Determine the [x, y] coordinate at the center of the cell enclosing the given text.  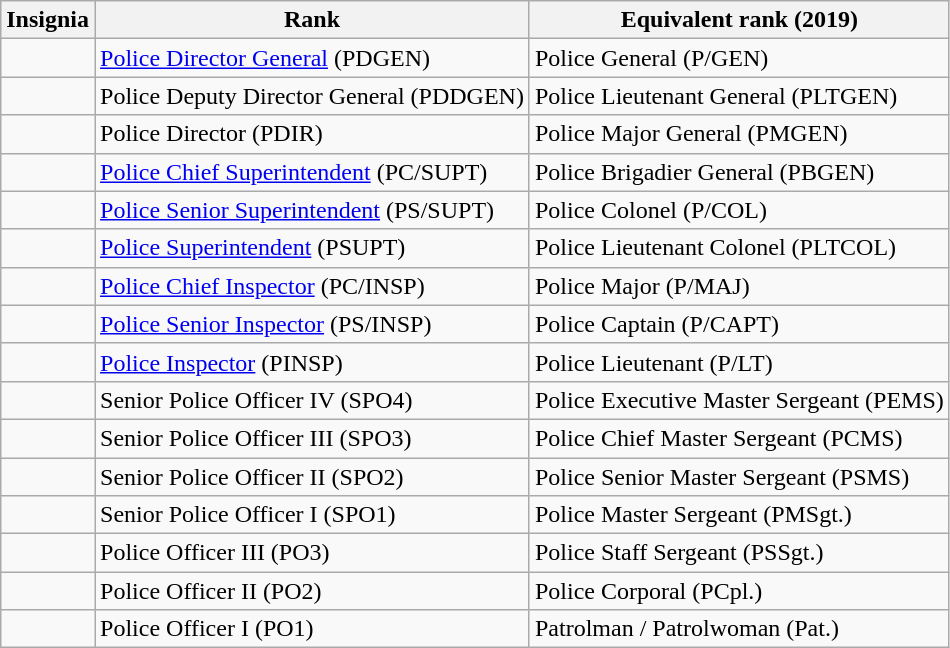
Police Executive Master Sergeant (PEMS) [739, 400]
Senior Police Officer I (SPO1) [312, 515]
Patrolman / Patrolwoman (Pat.) [739, 629]
Police Chief Superintendent (PC/SUPT) [312, 172]
Police Corporal (PCpl.) [739, 591]
Police Senior Master Sergeant (PSMS) [739, 477]
Police Chief Inspector (PC/INSP) [312, 286]
Police Superintendent (PSUPT) [312, 248]
Police Lieutenant (P/LT) [739, 362]
Police Senior Superintendent (PS/SUPT) [312, 210]
Senior Police Officer IV (SPO4) [312, 400]
Police Staff Sergeant (PSSgt.) [739, 553]
Police Major General (PMGEN) [739, 134]
Police Lieutenant General (PLTGEN) [739, 96]
Police Director General (PDGEN) [312, 58]
Senior Police Officer III (SPO3) [312, 438]
Police Colonel (P/COL) [739, 210]
Insignia [48, 20]
Police Inspector (PINSP) [312, 362]
Police Lieutenant Colonel (PLTCOL) [739, 248]
Police Officer II (PO2) [312, 591]
Police Officer I (PO1) [312, 629]
Police Master Sergeant (PMSgt.) [739, 515]
Police Senior Inspector (PS/INSP) [312, 324]
Rank [312, 20]
Police Director (PDIR) [312, 134]
Senior Police Officer II (SPO2) [312, 477]
Police Captain (P/CAPT) [739, 324]
Police General (P/GEN) [739, 58]
Police Brigadier General (PBGEN) [739, 172]
Police Chief Master Sergeant (PCMS) [739, 438]
Police Major (P/MAJ) [739, 286]
Equivalent rank (2019) [739, 20]
Police Officer III (PO3) [312, 553]
Police Deputy Director General (PDDGEN) [312, 96]
